Find where the given text appears and provide that cell's center as (X, Y) coordinate. 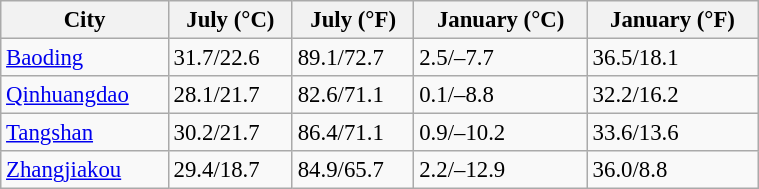
January (°C) (500, 20)
January (°F) (672, 20)
Zhangjiakou (85, 170)
Baoding (85, 58)
0.9/–10.2 (500, 133)
89.1/72.7 (352, 58)
2.2/–12.9 (500, 170)
32.2/16.2 (672, 95)
Qinhuangdao (85, 95)
30.2/21.7 (230, 133)
28.1/21.7 (230, 95)
36.5/18.1 (672, 58)
33.6/13.6 (672, 133)
29.4/18.7 (230, 170)
84.9/65.7 (352, 170)
July (°F) (352, 20)
82.6/71.1 (352, 95)
City (85, 20)
July (°C) (230, 20)
31.7/22.6 (230, 58)
Tangshan (85, 133)
0.1/–8.8 (500, 95)
86.4/71.1 (352, 133)
2.5/–7.7 (500, 58)
36.0/8.8 (672, 170)
